Extract the [x, y] coordinate from the center of the cell holding the provided text.  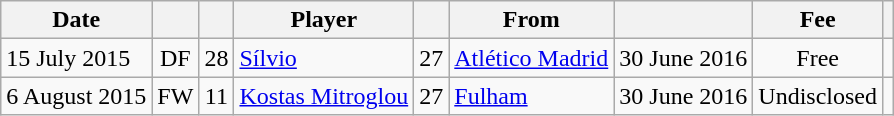
Atlético Madrid [532, 58]
11 [216, 96]
From [532, 20]
Sílvio [324, 58]
DF [176, 58]
6 August 2015 [76, 96]
Free [818, 58]
Kostas Mitroglou [324, 96]
15 July 2015 [76, 58]
Fulham [532, 96]
Undisclosed [818, 96]
FW [176, 96]
Player [324, 20]
Fee [818, 20]
Date [76, 20]
28 [216, 58]
